For the text-containing cell, return its midpoint in (X, Y) coordinate format. 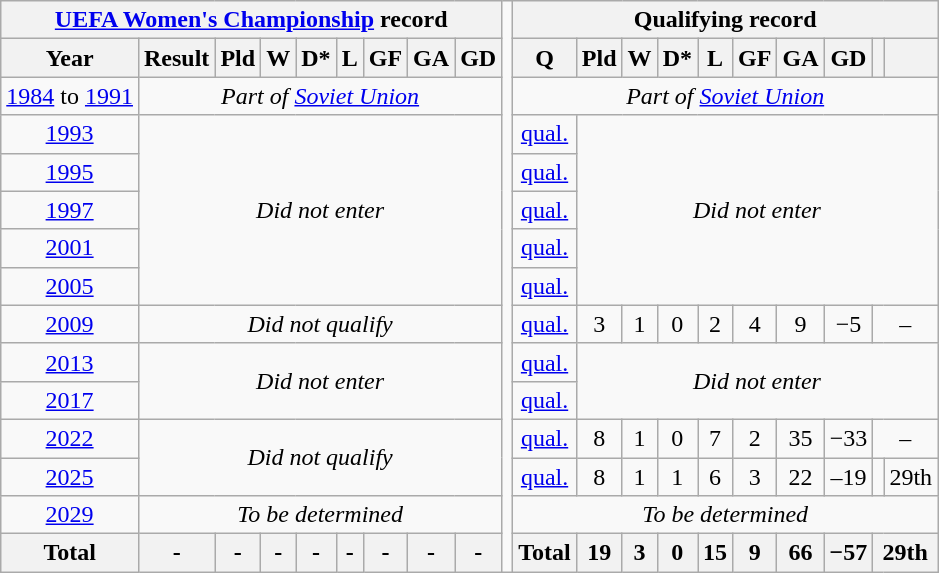
2022 (70, 438)
2009 (70, 324)
2017 (70, 400)
6 (716, 477)
2013 (70, 362)
UEFA Women's Championship record (252, 20)
–19 (848, 477)
1997 (70, 210)
2029 (70, 515)
−33 (848, 438)
35 (800, 438)
2001 (70, 248)
4 (755, 324)
−57 (848, 553)
2005 (70, 286)
66 (800, 553)
Q (545, 58)
7 (716, 438)
2025 (70, 477)
22 (800, 477)
19 (599, 553)
Qualifying record (726, 20)
−5 (848, 324)
1995 (70, 172)
Result (176, 58)
15 (716, 553)
1984 to 1991 (70, 96)
Year (70, 58)
1993 (70, 134)
